Identify which cell holds the provided text, then report its [X, Y] central coordinate. 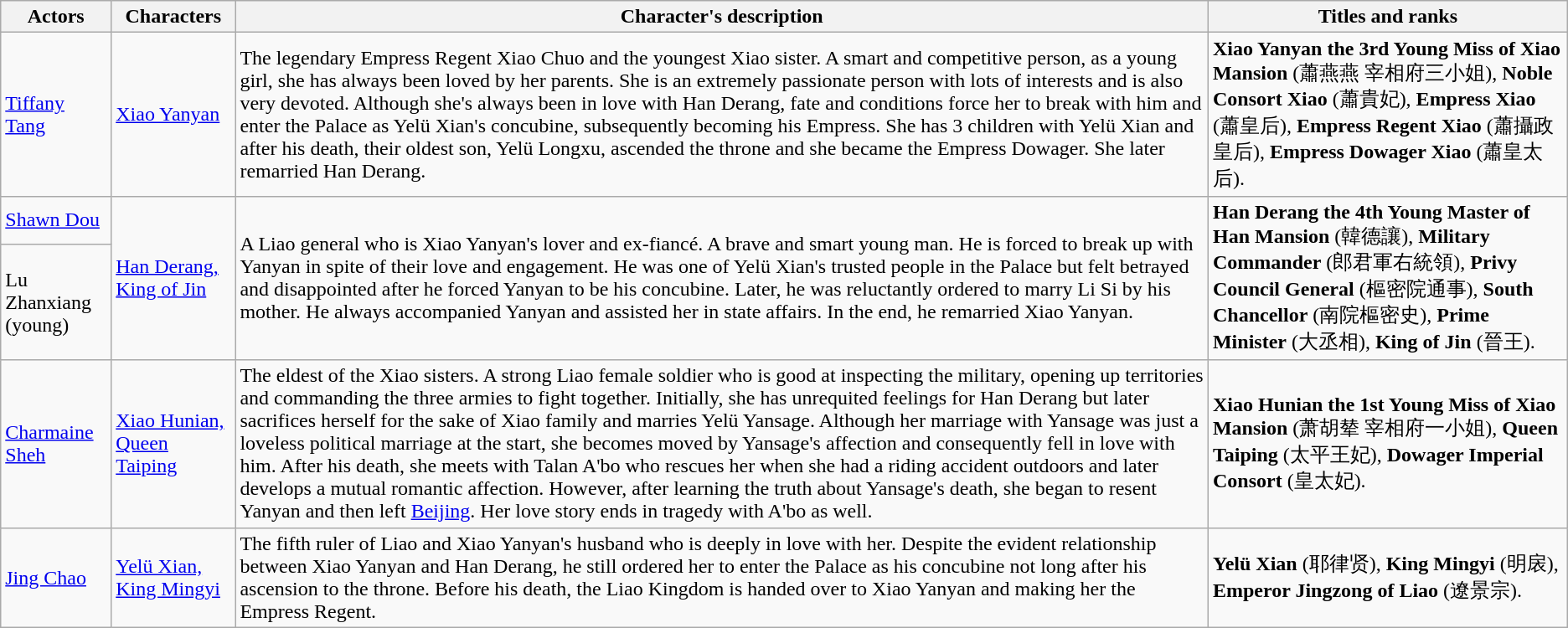
Lu Zhanxiang (young) [56, 302]
Tiffany Tang [56, 115]
Yelü Xian (耶律贤), King Mingyi (明扆), Emperor Jingzong of Liao (遼景宗). [1387, 578]
Xiao Hunian the 1st Young Miss of Xiao Mansion (萧胡辇 宰相府一小姐), Queen Taiping (太平王妃), Dowager Imperial Consort (皇太妃). [1387, 444]
Character's description [722, 17]
Titles and ranks [1387, 17]
Jing Chao [56, 578]
Charmaine Sheh [56, 444]
Xiao Hunian, Queen Taiping [173, 444]
Han Derang, King of Jin [173, 278]
Characters [173, 17]
Xiao Yanyan [173, 115]
Actors [56, 17]
Shawn Dou [56, 219]
Yelü Xian, King Mingyi [173, 578]
